Return the [X, Y] coordinate for the center point of the cell that contains the specified text.  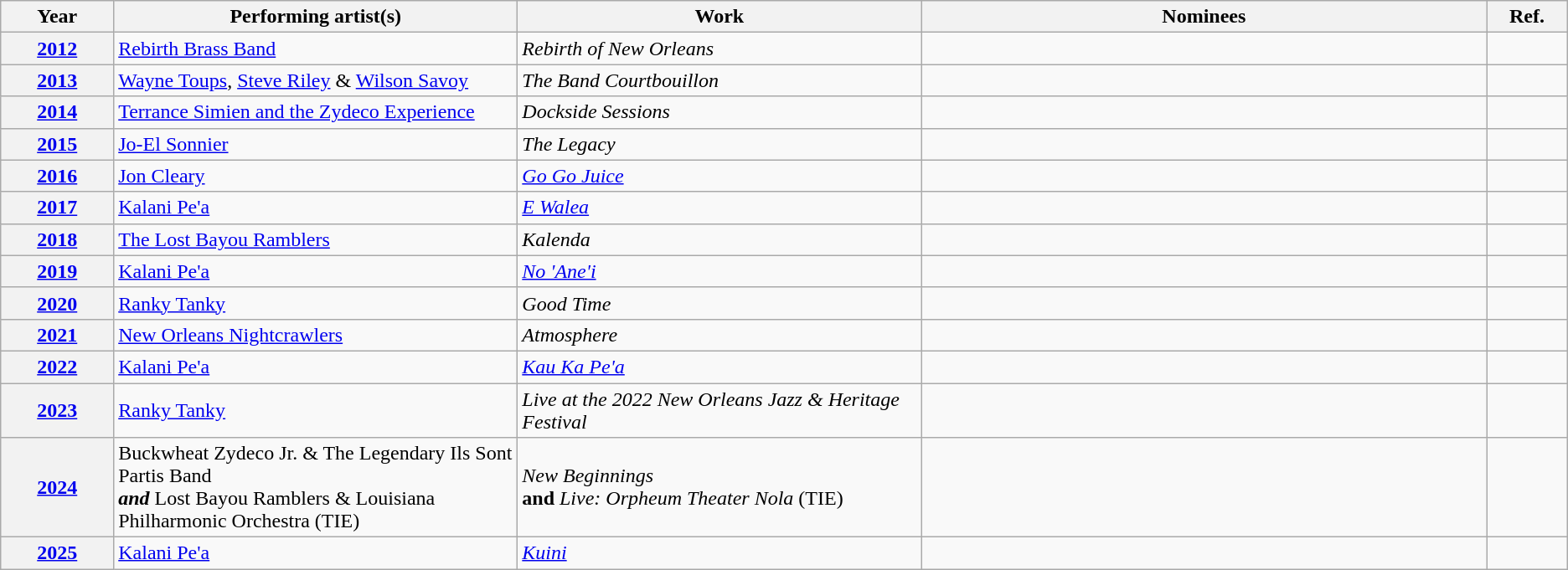
Year [57, 17]
Good Time [720, 303]
2018 [57, 239]
Jon Cleary [316, 176]
Performing artist(s) [316, 17]
2025 [57, 553]
Dockside Sessions [720, 112]
The Band Courtbouillon [720, 80]
The Legacy [720, 144]
2024 [57, 487]
2016 [57, 176]
E Walea [720, 208]
Atmosphere [720, 335]
Ref. [1527, 17]
Buckwheat Zydeco Jr. & The Legendary Ils Sont Partis Bandand Lost Bayou Ramblers & Louisiana Philharmonic Orchestra (TIE) [316, 487]
2020 [57, 303]
Wayne Toups, Steve Riley & Wilson Savoy [316, 80]
2019 [57, 271]
2022 [57, 367]
Nominees [1204, 17]
2012 [57, 49]
New Orleans Nightcrawlers [316, 335]
Go Go Juice [720, 176]
Rebirth Brass Band [316, 49]
2015 [57, 144]
Kuini [720, 553]
2023 [57, 410]
Kalenda [720, 239]
Terrance Simien and the Zydeco Experience [316, 112]
Work [720, 17]
Jo-El Sonnier [316, 144]
2014 [57, 112]
New Beginningsand Live: Orpheum Theater Nola (TIE) [720, 487]
2021 [57, 335]
Kau Ka Pe'a [720, 367]
Live at the 2022 New Orleans Jazz & Heritage Festival [720, 410]
The Lost Bayou Ramblers [316, 239]
2013 [57, 80]
No 'Ane'i [720, 271]
2017 [57, 208]
Rebirth of New Orleans [720, 49]
